Determine the [x, y] coordinate at the center of the cell enclosing the given text.  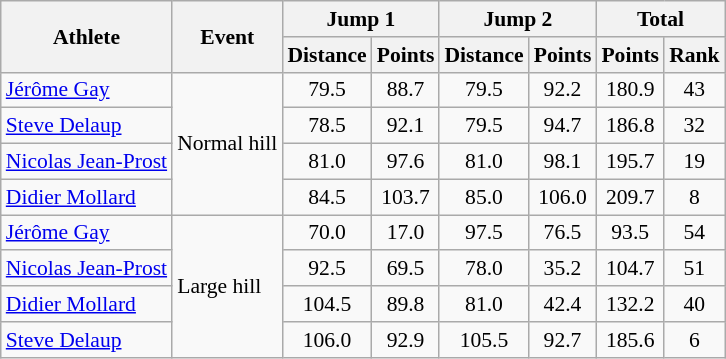
92.1 [406, 126]
185.6 [630, 340]
209.7 [630, 197]
Jump 2 [518, 19]
105.5 [484, 340]
Jump 1 [360, 19]
17.0 [406, 233]
Rank [694, 55]
Total [660, 19]
8 [694, 197]
94.7 [563, 126]
78.5 [326, 126]
104.7 [630, 269]
40 [694, 304]
84.5 [326, 197]
78.0 [484, 269]
104.5 [326, 304]
Athlete [86, 36]
76.5 [563, 233]
51 [694, 269]
35.2 [563, 269]
97.5 [484, 233]
69.5 [406, 269]
54 [694, 233]
98.1 [563, 162]
88.7 [406, 90]
180.9 [630, 90]
43 [694, 90]
42.4 [563, 304]
Event [227, 36]
92.7 [563, 340]
89.8 [406, 304]
103.7 [406, 197]
92.2 [563, 90]
70.0 [326, 233]
195.7 [630, 162]
186.8 [630, 126]
19 [694, 162]
97.6 [406, 162]
92.5 [326, 269]
92.9 [406, 340]
85.0 [484, 197]
93.5 [630, 233]
Large hill [227, 286]
32 [694, 126]
132.2 [630, 304]
Normal hill [227, 143]
6 [694, 340]
